Scan for the cell matching the given text and deliver its (x, y) coordinate at center. 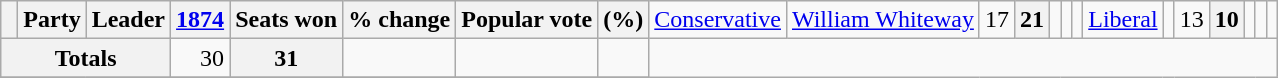
Seats won (286, 20)
Party (52, 20)
21 (1032, 20)
Totals (86, 58)
Liberal (1123, 20)
Popular vote (527, 20)
% change (400, 20)
William Whiteway (882, 20)
Leader (128, 20)
1874 (200, 20)
17 (996, 20)
31 (286, 58)
(%) (624, 20)
30 (200, 58)
13 (1192, 20)
Conservative (718, 20)
10 (1226, 20)
